Determine the [X, Y] coordinate at the center of the cell enclosing the given text.  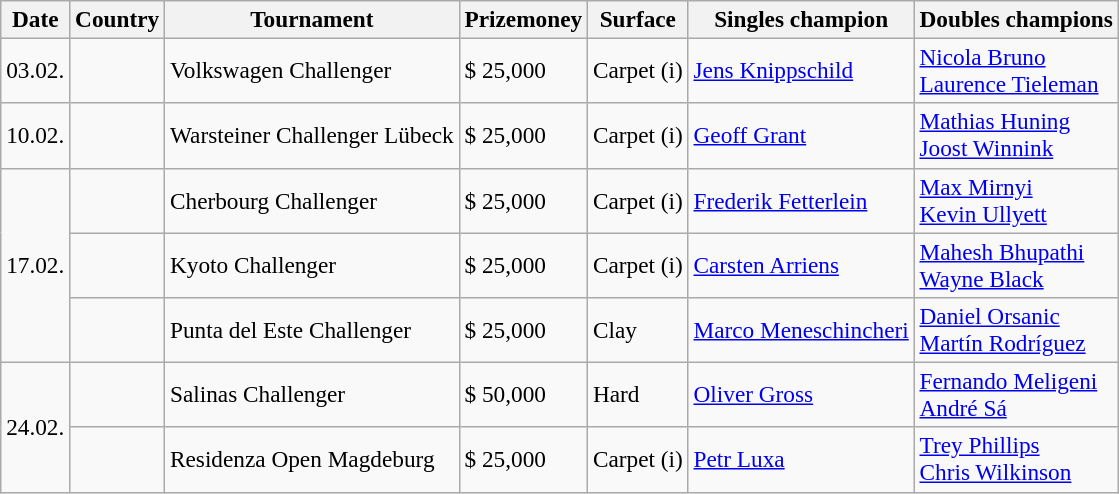
Mahesh Bhupathi Wayne Black [1016, 264]
Max Mirnyi Kevin Ullyett [1016, 200]
Cherbourg Challenger [312, 200]
Tournament [312, 19]
Date [36, 19]
Petr Luxa [801, 460]
Warsteiner Challenger Lübeck [312, 136]
Geoff Grant [801, 136]
Residenza Open Magdeburg [312, 460]
Salinas Challenger [312, 394]
03.02. [36, 70]
Singles champion [801, 19]
Jens Knippschild [801, 70]
Clay [638, 330]
Nicola Bruno Laurence Tieleman [1016, 70]
17.02. [36, 265]
Surface [638, 19]
Hard [638, 394]
Prizemoney [523, 19]
Kyoto Challenger [312, 264]
Doubles champions [1016, 19]
Oliver Gross [801, 394]
Country [118, 19]
Daniel Orsanic Martín Rodríguez [1016, 330]
24.02. [36, 427]
$ 50,000 [523, 394]
Volkswagen Challenger [312, 70]
Mathias Huning Joost Winnink [1016, 136]
Carsten Arriens [801, 264]
Marco Meneschincheri [801, 330]
Frederik Fetterlein [801, 200]
Punta del Este Challenger [312, 330]
10.02. [36, 136]
Fernando Meligeni André Sá [1016, 394]
Trey Phillips Chris Wilkinson [1016, 460]
